Locate the cell with the specified text and output its (X, Y) center coordinate. 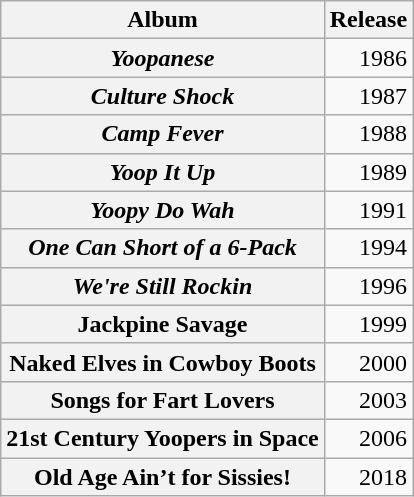
2006 (368, 438)
1989 (368, 172)
2018 (368, 477)
Release (368, 20)
Yoopanese (163, 58)
2000 (368, 362)
Culture Shock (163, 96)
1987 (368, 96)
Yoop It Up (163, 172)
Yoopy Do Wah (163, 210)
Songs for Fart Lovers (163, 400)
1994 (368, 248)
Jackpine Savage (163, 324)
Album (163, 20)
21st Century Yoopers in Space (163, 438)
Camp Fever (163, 134)
1991 (368, 210)
1986 (368, 58)
1988 (368, 134)
We're Still Rockin (163, 286)
1999 (368, 324)
Old Age Ain’t for Sissies! (163, 477)
One Can Short of a 6-Pack (163, 248)
Naked Elves in Cowboy Boots (163, 362)
2003 (368, 400)
1996 (368, 286)
